Locate the cell with the specified text and output its [x, y] center coordinate. 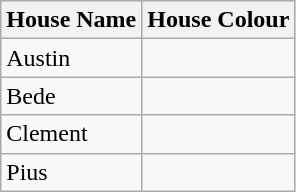
House Colour [218, 20]
Clement [72, 134]
Austin [72, 58]
Pius [72, 172]
House Name [72, 20]
Bede [72, 96]
